Pinpoint the cell where the given text exists, returning its (X, Y) midpoint coordinate. 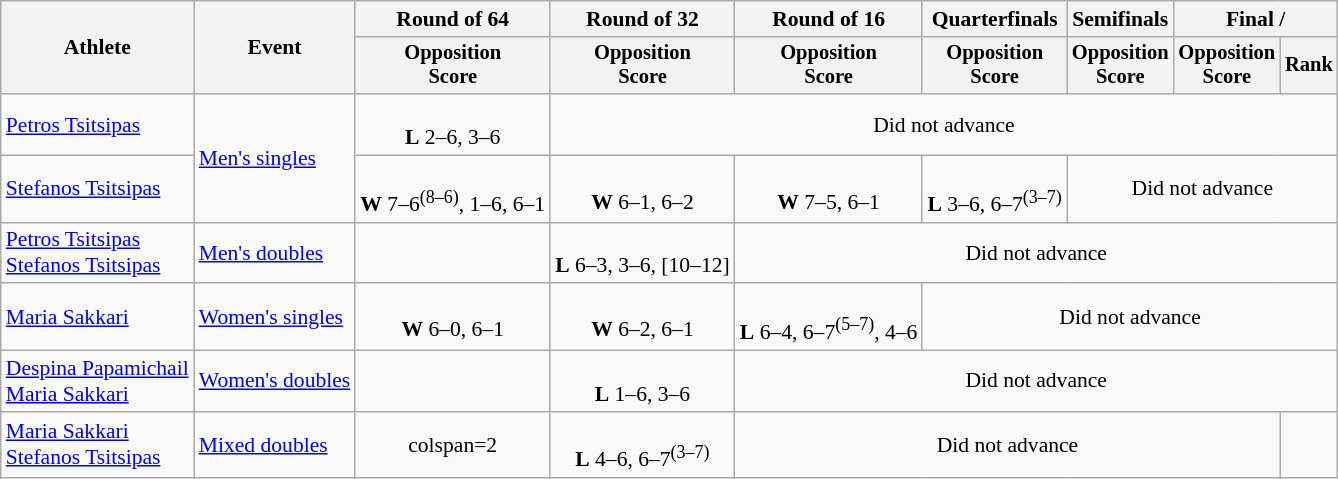
Men's singles (275, 158)
Rank (1309, 66)
Petros TsitsipasStefanos Tsitsipas (98, 252)
Petros Tsitsipas (98, 124)
W 7–6(8–6), 1–6, 6–1 (452, 190)
L 4–6, 6–7(3–7) (642, 444)
Maria SakkariStefanos Tsitsipas (98, 444)
Stefanos Tsitsipas (98, 190)
L 1–6, 3–6 (642, 380)
L 2–6, 3–6 (452, 124)
Despina PapamichailMaria Sakkari (98, 380)
Round of 16 (829, 19)
W 7–5, 6–1 (829, 190)
Men's doubles (275, 252)
Mixed doubles (275, 444)
Athlete (98, 48)
L 3–6, 6–7(3–7) (994, 190)
Round of 32 (642, 19)
Women's singles (275, 318)
Quarterfinals (994, 19)
Maria Sakkari (98, 318)
W 6–2, 6–1 (642, 318)
Event (275, 48)
Round of 64 (452, 19)
W 6–1, 6–2 (642, 190)
W 6–0, 6–1 (452, 318)
colspan=2 (452, 444)
Final / (1256, 19)
Women's doubles (275, 380)
L 6–4, 6–7(5–7), 4–6 (829, 318)
L 6–3, 3–6, [10–12] (642, 252)
Semifinals (1120, 19)
